Search for the cell housing the specified text and yield its (x, y) center coordinate. 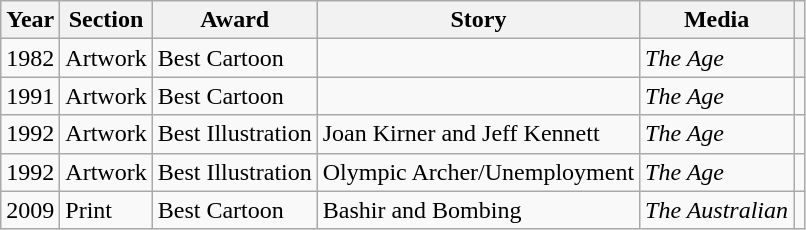
Year (30, 20)
Olympic Archer/Unemployment (478, 172)
Bashir and Bombing (478, 210)
1991 (30, 96)
Section (106, 20)
Award (234, 20)
1982 (30, 58)
Print (106, 210)
The Australian (717, 210)
Story (478, 20)
Media (717, 20)
Joan Kirner and Jeff Kennett (478, 134)
2009 (30, 210)
